Provide the (X, Y) coordinate of the cell's center where the given text is located.  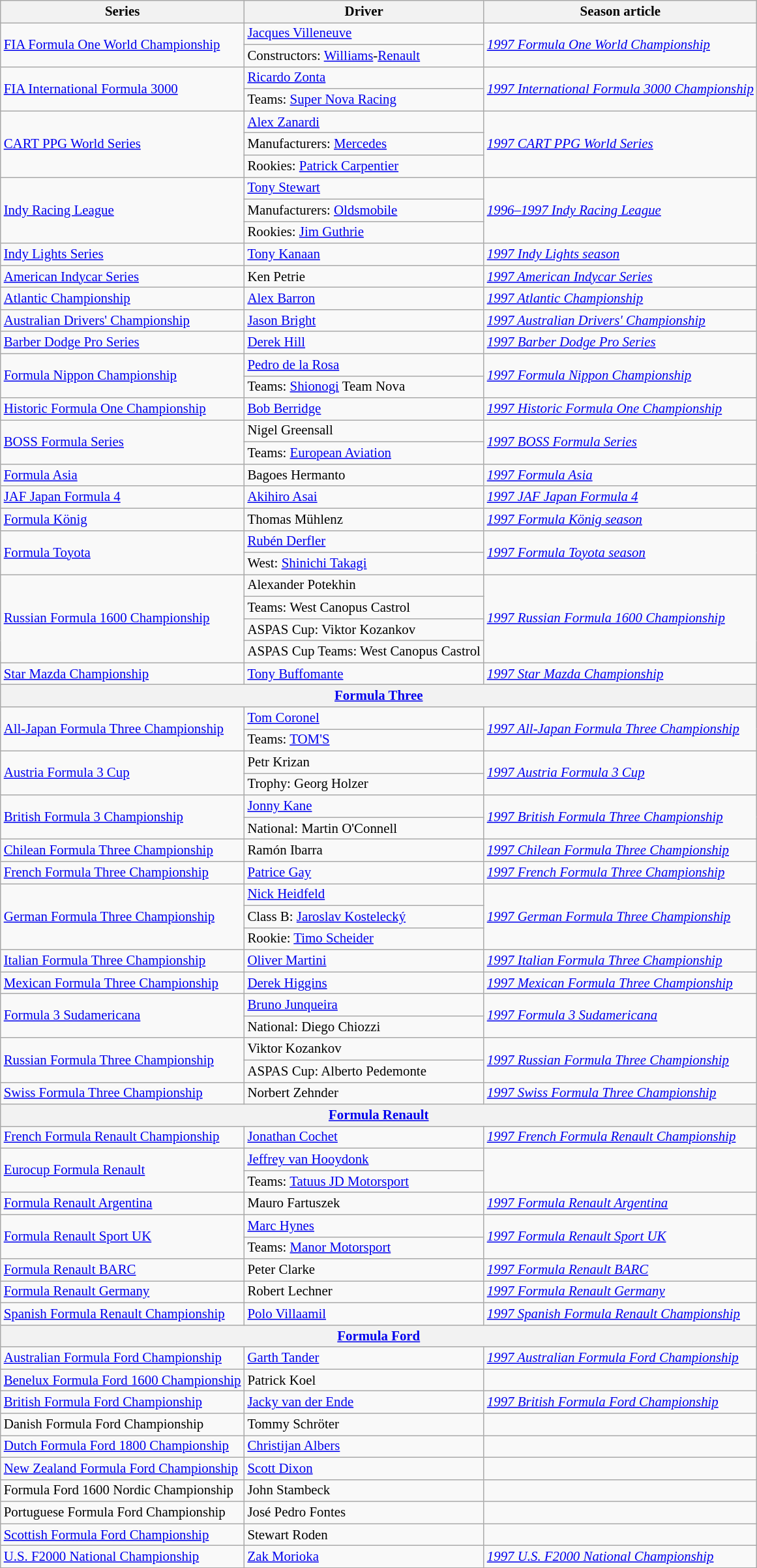
Teams: TOM'S (364, 740)
U.S. F2000 National Championship (123, 1557)
Ricardo Zonta (364, 78)
1997 Formula Renault Argentina (621, 1203)
New Zealand Formula Ford Championship (123, 1468)
Australian Drivers' Championship (123, 320)
Teams: West Canopus Castrol (364, 607)
1997 Historic Formula One Championship (621, 409)
Ramón Ibarra (364, 851)
JAF Japan Formula 4 (123, 497)
British Formula 3 Championship (123, 817)
Tommy Schröter (364, 1425)
1996–1997 Indy Racing League (621, 210)
Tony Buffomante (364, 674)
1997 British Formula Three Championship (621, 817)
1997 Australian Drivers' Championship (621, 320)
Formula Renault Sport UK (123, 1237)
Indy Racing League (123, 210)
Alex Zanardi (364, 122)
Formula König (123, 519)
FIA Formula One World Championship (123, 44)
Season article (621, 12)
1997 Formula Toyota season (621, 552)
Formula Renault (379, 1115)
Austria Formula 3 Cup (123, 773)
Formula Ford 1600 Nordic Championship (123, 1490)
Rubén Derfler (364, 541)
Formula Nippon Championship (123, 376)
Formula Renault Argentina (123, 1203)
Russian Formula 1600 Championship (123, 618)
Tony Stewart (364, 188)
ASPAS Cup: Viktor Kozankov (364, 629)
British Formula Ford Championship (123, 1402)
Class B: Jaroslav Kostelecký (364, 916)
Teams: Shionogi Team Nova (364, 387)
1997 Formula Renault BARC (621, 1270)
1997 Star Mazda Championship (621, 674)
National: Diego Chiozzi (364, 1027)
Teams: Tatuus JD Motorsport (364, 1181)
1997 British Formula Ford Championship (621, 1402)
1997 Australian Formula Ford Championship (621, 1358)
Formula Renault Germany (123, 1292)
Eurocup Formula Renault (123, 1171)
Formula Three (379, 696)
Stewart Roden (364, 1535)
ASPAS Cup Teams: West Canopus Castrol (364, 652)
ASPAS Cup: Alberto Pedemonte (364, 1071)
1997 Chilean Formula Three Championship (621, 851)
1997 Russian Formula Three Championship (621, 1060)
Formula Toyota (123, 552)
Jacky van der Ende (364, 1402)
National: Martin O'Connell (364, 828)
Bagoes Hermanto (364, 475)
Series (123, 12)
Mexican Formula Three Championship (123, 983)
Formula Ford (379, 1336)
Formula Asia (123, 475)
Teams: Super Nova Racing (364, 100)
Indy Lights Series (123, 254)
West: Shinichi Takagi (364, 564)
Derek Higgins (364, 983)
1997 Swiss Formula Three Championship (621, 1093)
Scott Dixon (364, 1468)
German Formula Three Championship (123, 916)
Christijan Albers (364, 1446)
Tony Kanaan (364, 254)
Alexander Potekhin (364, 586)
1997 U.S. F2000 National Championship (621, 1557)
Rookies: Patrick Carpentier (364, 166)
1997 American Indycar Series (621, 277)
Patrice Gay (364, 873)
Thomas Mühlenz (364, 519)
1997 Indy Lights season (621, 254)
All-Japan Formula Three Championship (123, 729)
Nick Heidfeld (364, 894)
Trophy: Georg Holzer (364, 784)
Historic Formula One Championship (123, 409)
1997 JAF Japan Formula 4 (621, 497)
1997 Formula 3 Sudamericana (621, 1016)
Benelux Formula Ford 1600 Championship (123, 1380)
1997 All-Japan Formula Three Championship (621, 729)
Jonathan Cochet (364, 1138)
Star Mazda Championship (123, 674)
Constructors: Williams-Renault (364, 55)
Petr Krizan (364, 762)
1997 CART PPG World Series (621, 144)
1997 Italian Formula Three Championship (621, 961)
French Formula Three Championship (123, 873)
Dutch Formula Ford 1800 Championship (123, 1446)
Jonny Kane (364, 806)
Portuguese Formula Ford Championship (123, 1513)
Jason Bright (364, 320)
1997 Formula Nippon Championship (621, 376)
Italian Formula Three Championship (123, 961)
Barber Dodge Pro Series (123, 342)
1997 French Formula Three Championship (621, 873)
Zak Morioka (364, 1557)
Driver (364, 12)
Pedro de la Rosa (364, 365)
Tom Coronel (364, 718)
Norbert Zehnder (364, 1093)
1997 Barber Dodge Pro Series (621, 342)
Spanish Formula Renault Championship (123, 1314)
1997 Formula One World Championship (621, 44)
Manufacturers: Mercedes (364, 144)
CART PPG World Series (123, 144)
Russian Formula Three Championship (123, 1060)
1997 Mexican Formula Three Championship (621, 983)
Derek Hill (364, 342)
Rookies: Jim Guthrie (364, 232)
Manufacturers: Oldsmobile (364, 210)
Scottish Formula Ford Championship (123, 1535)
Swiss Formula Three Championship (123, 1093)
Rookie: Timo Scheider (364, 939)
1997 International Formula 3000 Championship (621, 89)
Ken Petrie (364, 277)
Chilean Formula Three Championship (123, 851)
American Indycar Series (123, 277)
Marc Hynes (364, 1226)
Viktor Kozankov (364, 1049)
1997 Formula König season (621, 519)
Atlantic Championship (123, 299)
Formula Renault BARC (123, 1270)
1997 Formula Renault Sport UK (621, 1237)
Danish Formula Ford Championship (123, 1425)
Jeffrey van Hooydonk (364, 1160)
Oliver Martini (364, 961)
Jacques Villeneuve (364, 33)
1997 BOSS Formula Series (621, 442)
1997 Atlantic Championship (621, 299)
Nigel Greensall (364, 431)
Formula 3 Sudamericana (123, 1016)
1997 Formula Renault Germany (621, 1292)
1997 Austria Formula 3 Cup (621, 773)
Peter Clarke (364, 1270)
Mauro Fartuszek (364, 1203)
Teams: European Aviation (364, 453)
José Pedro Fontes (364, 1513)
Australian Formula Ford Championship (123, 1358)
John Stambeck (364, 1490)
Polo Villaamil (364, 1314)
Bob Berridge (364, 409)
1997 Spanish Formula Renault Championship (621, 1314)
1997 German Formula Three Championship (621, 916)
1997 Russian Formula 1600 Championship (621, 618)
Teams: Manor Motorsport (364, 1248)
Alex Barron (364, 299)
Bruno Junqueira (364, 1005)
1997 French Formula Renault Championship (621, 1138)
Patrick Koel (364, 1380)
Garth Tander (364, 1358)
1997 Formula Asia (621, 475)
French Formula Renault Championship (123, 1138)
BOSS Formula Series (123, 442)
Akihiro Asai (364, 497)
Robert Lechner (364, 1292)
FIA International Formula 3000 (123, 89)
